Detect which cell encompasses the target text, then output its (x, y) center coordinate. 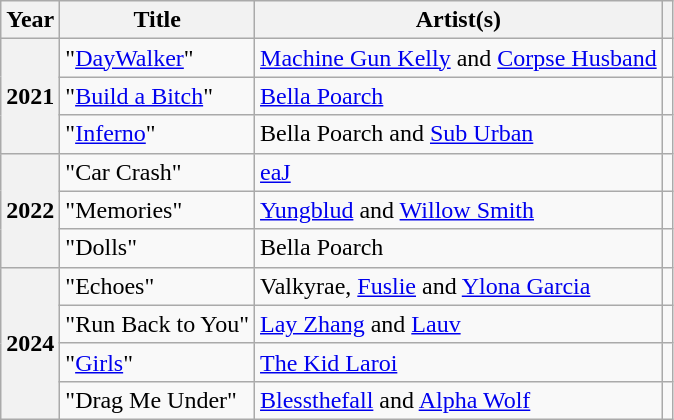
"Car Crash" (158, 172)
"Echoes" (158, 286)
"Dolls" (158, 248)
Yungblud and Willow Smith (459, 210)
eaJ (459, 172)
"DayWalker" (158, 58)
"Drag Me Under" (158, 400)
2022 (30, 210)
Artist(s) (459, 20)
Title (158, 20)
Year (30, 20)
2024 (30, 343)
2021 (30, 96)
Bella Poarch and Sub Urban (459, 134)
Machine Gun Kelly and Corpse Husband (459, 58)
"Run Back to You" (158, 324)
"Girls" (158, 362)
"Inferno" (158, 134)
Lay Zhang and Lauv (459, 324)
"Memories" (158, 210)
The Kid Laroi (459, 362)
Valkyrae, Fuslie and Ylona Garcia (459, 286)
"Build a Bitch" (158, 96)
Blessthefall and Alpha Wolf (459, 400)
